Locate the cell with the specified text and output its [X, Y] center coordinate. 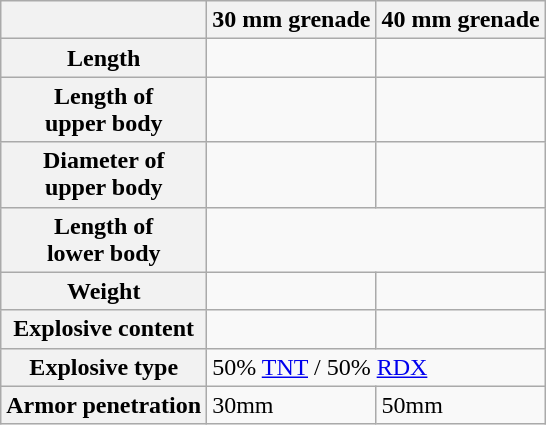
40 mm grenade [460, 20]
Length of upper body [104, 110]
Length of lower body [104, 240]
50% TNT / 50% RDX [376, 367]
50mm [460, 405]
Weight [104, 291]
Explosive type [104, 367]
Length [104, 58]
Explosive content [104, 329]
30 mm grenade [292, 20]
Diameter of upper body [104, 174]
Armor penetration [104, 405]
30mm [292, 405]
